Provide the (X, Y) coordinate of the cell's center where the given text is located.  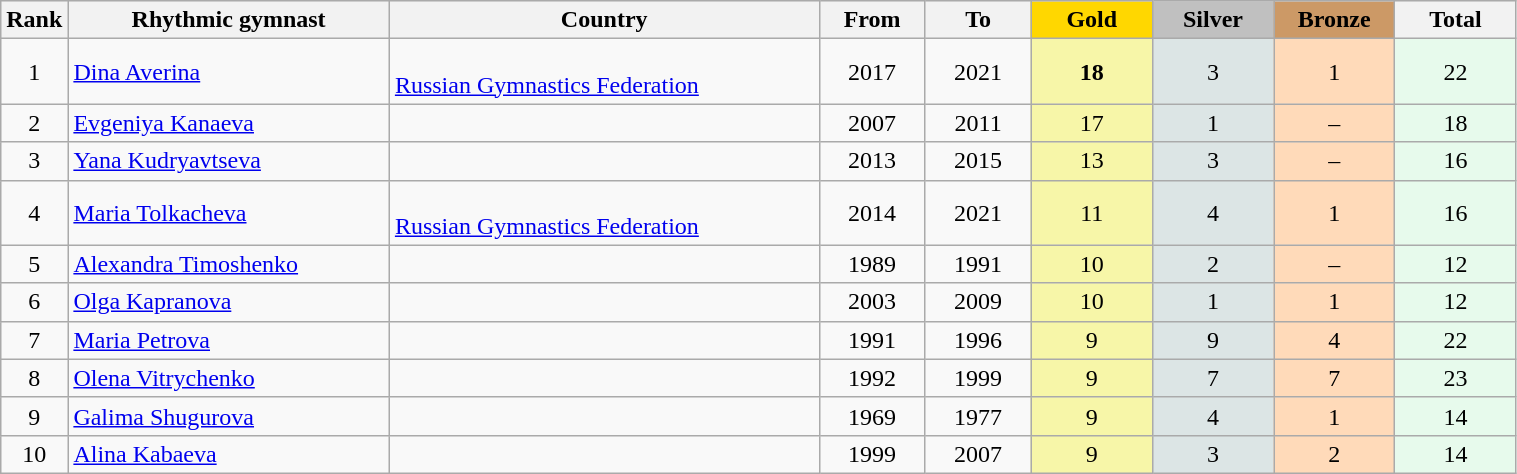
1996 (978, 340)
1989 (872, 264)
1992 (872, 378)
Country (604, 20)
Maria Tolkacheva (229, 212)
Yana Kudryavtseva (229, 161)
6 (34, 302)
2011 (978, 123)
2017 (872, 72)
Olga Kapranova (229, 302)
Gold (1092, 20)
2009 (978, 302)
2015 (978, 161)
13 (1092, 161)
Rank (34, 20)
Silver (1212, 20)
Total (1456, 20)
8 (34, 378)
Galima Shugurova (229, 416)
Evgeniya Kanaeva (229, 123)
23 (1456, 378)
2003 (872, 302)
11 (1092, 212)
Rhythmic gymnast (229, 20)
17 (1092, 123)
Dina Averina (229, 72)
From (872, 20)
5 (34, 264)
1977 (978, 416)
Bronze (1334, 20)
2014 (872, 212)
To (978, 20)
Maria Petrova (229, 340)
Alexandra Timoshenko (229, 264)
Olena Vitrychenko (229, 378)
2013 (872, 161)
Alina Kabaeva (229, 454)
1969 (872, 416)
